Find where the given text appears and provide that cell's center as (x, y) coordinate. 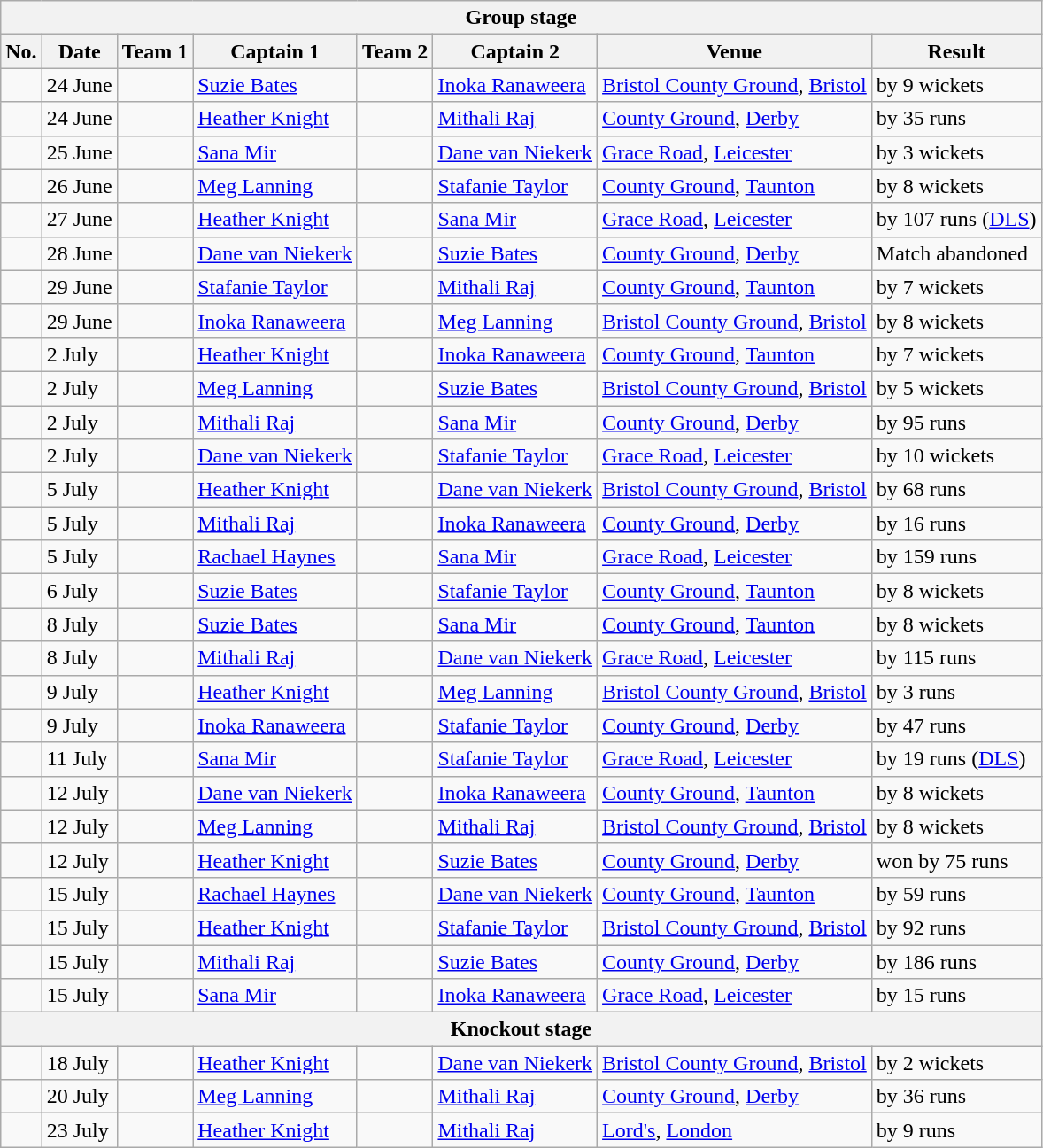
Knockout stage (521, 1029)
by 15 runs (956, 996)
Team 2 (395, 51)
23 July (80, 1130)
Match abandoned (956, 253)
Team 1 (155, 51)
Venue (735, 51)
by 115 runs (956, 658)
by 59 runs (956, 894)
by 16 runs (956, 524)
by 2 wickets (956, 1063)
Group stage (521, 18)
by 92 runs (956, 927)
6 July (80, 591)
by 68 runs (956, 490)
Captain 1 (275, 51)
by 159 runs (956, 557)
26 June (80, 186)
No. (21, 51)
by 3 runs (956, 692)
25 June (80, 152)
18 July (80, 1063)
by 36 runs (956, 1097)
27 June (80, 220)
by 5 wickets (956, 388)
by 186 runs (956, 961)
by 95 runs (956, 423)
by 9 runs (956, 1130)
by 107 runs (DLS) (956, 220)
by 47 runs (956, 725)
Date (80, 51)
by 3 wickets (956, 152)
by 9 wickets (956, 85)
Captain 2 (515, 51)
by 19 runs (DLS) (956, 759)
Lord's, London (735, 1130)
20 July (80, 1097)
28 June (80, 253)
Result (956, 51)
won by 75 runs (956, 860)
11 July (80, 759)
by 10 wickets (956, 456)
by 35 runs (956, 119)
